From the cell containing the given text, extract its center point as [X, Y] coordinate. 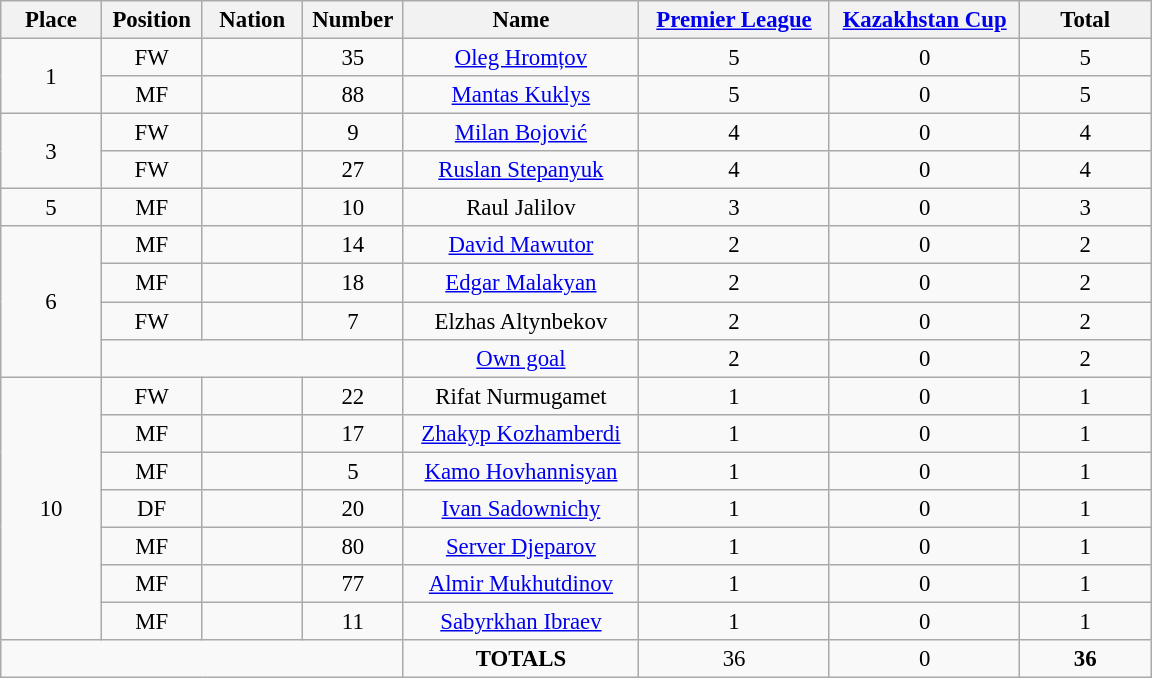
Elzhas Altynbekov [521, 321]
DF [152, 509]
Rifat Nurmugamet [521, 396]
9 [354, 133]
Place [52, 20]
20 [354, 509]
Number [354, 20]
77 [354, 584]
Position [152, 20]
88 [354, 95]
Raul Jalilov [521, 208]
Zhakyp Kozhamberdi [521, 433]
18 [354, 283]
Nation [252, 20]
David Mawutor [521, 245]
Server Djeparov [521, 546]
22 [354, 396]
6 [52, 301]
Own goal [521, 358]
Ivan Sadownichy [521, 509]
80 [354, 546]
Milan Bojović [521, 133]
Ruslan Stepanyuk [521, 170]
Kazakhstan Cup [924, 20]
35 [354, 58]
Oleg Hromțov [521, 58]
Mantas Kuklys [521, 95]
17 [354, 433]
Name [521, 20]
TOTALS [521, 659]
Kamo Hovhannisyan [521, 471]
Total [1086, 20]
Almir Mukhutdinov [521, 584]
11 [354, 621]
Sabyrkhan Ibraev [521, 621]
7 [354, 321]
14 [354, 245]
Premier League [734, 20]
27 [354, 170]
Edgar Malakyan [521, 283]
